Scan for the cell matching the given text and deliver its (x, y) coordinate at center. 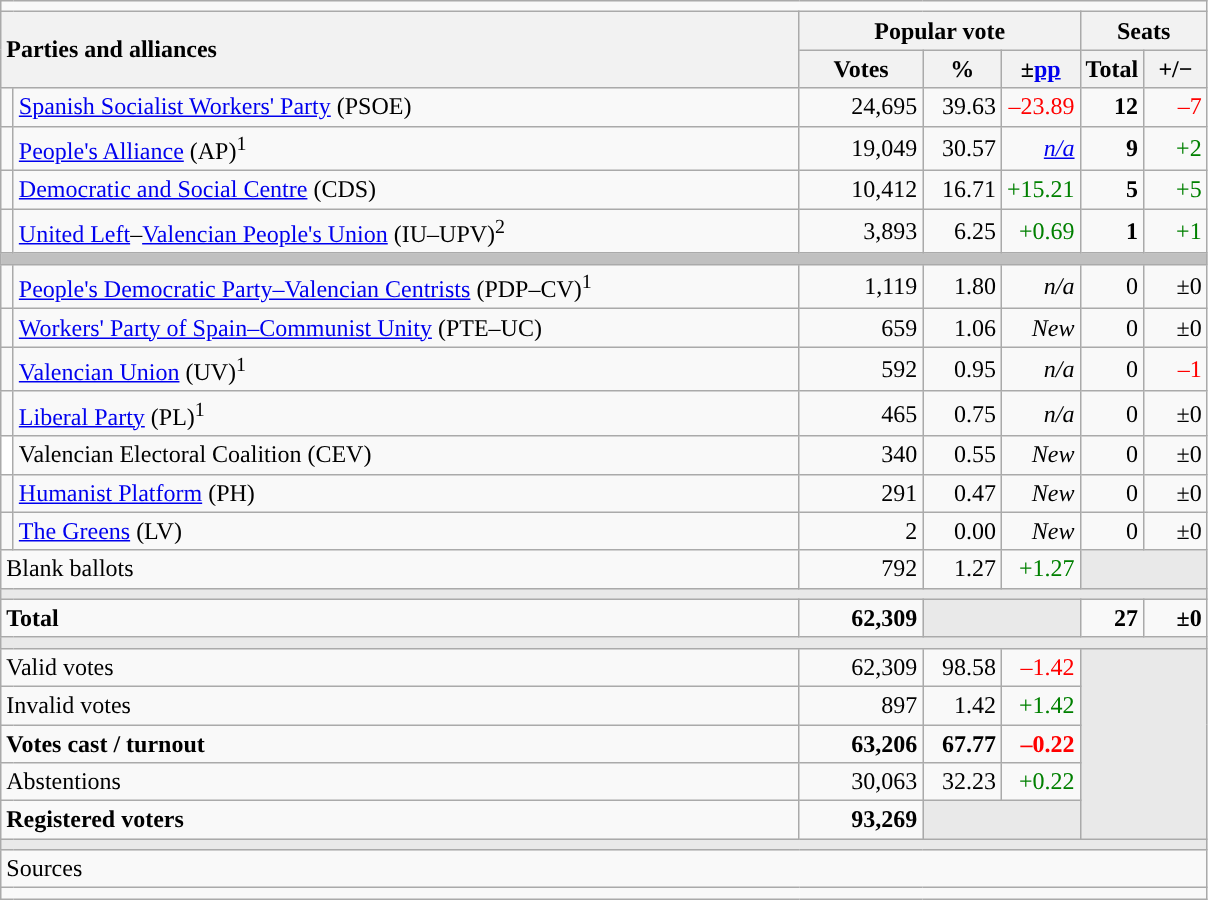
32.23 (962, 782)
Workers' Party of Spain–Communist Unity (PTE–UC) (406, 328)
+1.27 (1040, 569)
1.27 (962, 569)
1.80 (962, 286)
People's Alliance (AP)1 (406, 148)
–1.42 (1040, 667)
1 (1112, 232)
659 (861, 328)
12 (1112, 107)
30,063 (861, 782)
Valencian Union (UV)1 (406, 370)
+0.22 (1040, 782)
0.95 (962, 370)
792 (861, 569)
340 (861, 455)
9 (1112, 148)
% (962, 69)
19,049 (861, 148)
Popular vote (940, 31)
10,412 (861, 190)
Seats (1144, 31)
39.63 (962, 107)
The Greens (LV) (406, 531)
Humanist Platform (PH) (406, 493)
2 (861, 531)
Spanish Socialist Workers' Party (PSOE) (406, 107)
0.75 (962, 414)
0.55 (962, 455)
Parties and alliances (400, 50)
Votes (861, 69)
98.58 (962, 667)
1.06 (962, 328)
+5 (1176, 190)
United Left–Valencian People's Union (IU–UPV)2 (406, 232)
+15.21 (1040, 190)
291 (861, 493)
0.00 (962, 531)
67.77 (962, 744)
27 (1112, 618)
1,119 (861, 286)
+/− (1176, 69)
Valid votes (400, 667)
Valencian Electoral Coalition (CEV) (406, 455)
–1 (1176, 370)
Invalid votes (400, 705)
897 (861, 705)
93,269 (861, 820)
3,893 (861, 232)
Votes cast / turnout (400, 744)
Sources (604, 869)
24,695 (861, 107)
Abstentions (400, 782)
6.25 (962, 232)
Liberal Party (PL)1 (406, 414)
+2 (1176, 148)
+1.42 (1040, 705)
±pp (1040, 69)
16.71 (962, 190)
Blank ballots (400, 569)
465 (861, 414)
–23.89 (1040, 107)
Democratic and Social Centre (CDS) (406, 190)
30.57 (962, 148)
+1 (1176, 232)
592 (861, 370)
0.47 (962, 493)
+0.69 (1040, 232)
Registered voters (400, 820)
1.42 (962, 705)
–7 (1176, 107)
–0.22 (1040, 744)
5 (1112, 190)
63,206 (861, 744)
People's Democratic Party–Valencian Centrists (PDP–CV)1 (406, 286)
